Return the [X, Y] coordinate for the center point of the cell that contains the specified text.  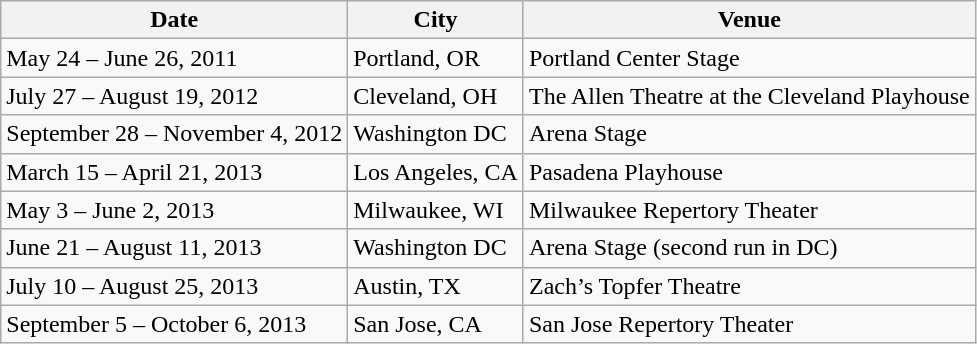
Milwaukee, WI [436, 210]
Portland, OR [436, 58]
Zach’s Topfer Theatre [749, 286]
March 15 – April 21, 2013 [174, 172]
The Allen Theatre at the Cleveland Playhouse [749, 96]
Arena Stage [749, 134]
Austin, TX [436, 286]
San Jose Repertory Theater [749, 324]
September 28 – November 4, 2012 [174, 134]
September 5 – October 6, 2013 [174, 324]
San Jose, CA [436, 324]
Pasadena Playhouse [749, 172]
Venue [749, 20]
Cleveland, OH [436, 96]
Arena Stage (second run in DC) [749, 248]
Portland Center Stage [749, 58]
May 24 – June 26, 2011 [174, 58]
City [436, 20]
July 10 – August 25, 2013 [174, 286]
Date [174, 20]
May 3 – June 2, 2013 [174, 210]
Milwaukee Repertory Theater [749, 210]
Los Angeles, CA [436, 172]
July 27 – August 19, 2012 [174, 96]
June 21 – August 11, 2013 [174, 248]
